Extract the (X, Y) coordinate from the center of the cell holding the provided text.  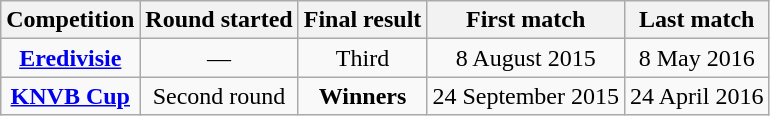
Second round (219, 96)
Eredivisie (70, 58)
Round started (219, 20)
— (219, 58)
Third (362, 58)
24 September 2015 (526, 96)
Final result (362, 20)
Competition (70, 20)
Last match (697, 20)
8 May 2016 (697, 58)
8 August 2015 (526, 58)
24 April 2016 (697, 96)
First match (526, 20)
KNVB Cup (70, 96)
Winners (362, 96)
